Identify which cell holds the provided text, then report its (X, Y) central coordinate. 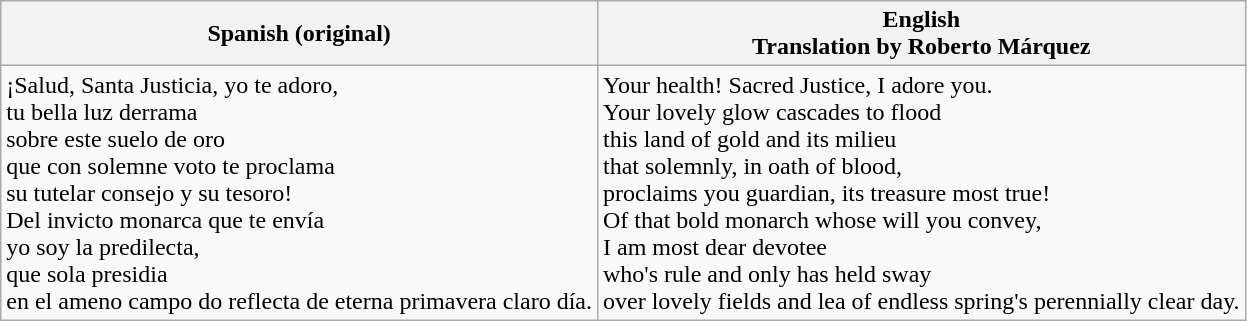
EnglishTranslation by Roberto Márquez (921, 34)
Spanish (original) (300, 34)
